For the text-containing cell, return its midpoint in (x, y) coordinate format. 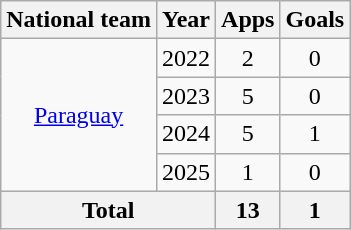
2025 (186, 172)
Goals (315, 20)
2023 (186, 96)
National team (79, 20)
2024 (186, 134)
Paraguay (79, 115)
Year (186, 20)
2 (248, 58)
13 (248, 210)
2022 (186, 58)
Total (108, 210)
Apps (248, 20)
